Return the [x, y] coordinate for the center point of the cell that contains the specified text.  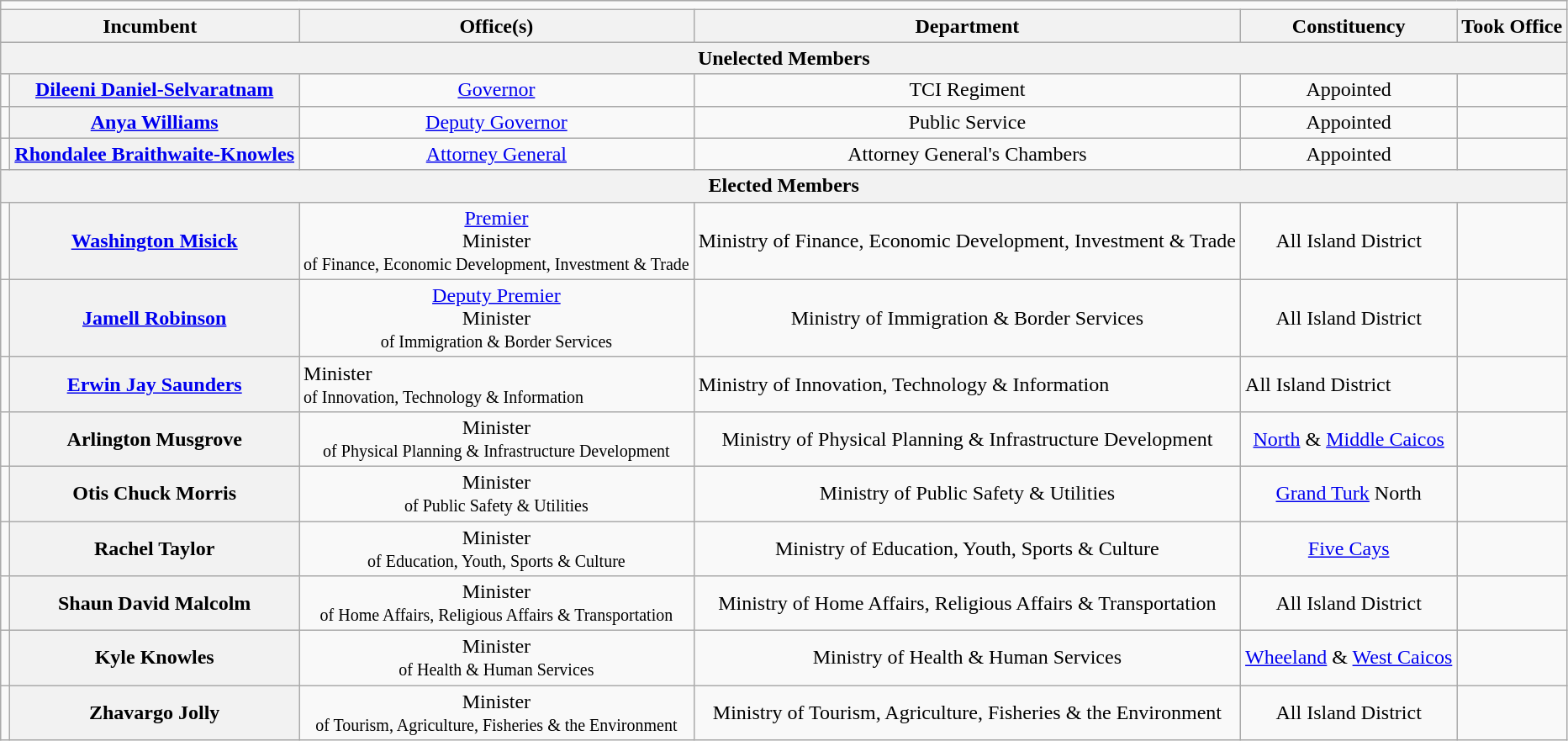
Ministry of Home Affairs, Religious Affairs & Transportation [967, 604]
Ministry of Immigration & Border Services [967, 318]
Ministerof Home Affairs, Religious Affairs & Transportation [497, 604]
Shaun David Malcolm [155, 604]
Deputy Governor [497, 122]
Grand Turk North [1349, 493]
Ministry of Physical Planning & Infrastructure Development [967, 439]
Jamell Robinson [155, 318]
Five Cays [1349, 548]
Ministerof Innovation, Technology & Information [497, 384]
Governor [497, 90]
Department [967, 26]
Rhondalee Braithwaite-Knowles [155, 154]
Ministerof Physical Planning & Infrastructure Development [497, 439]
Ministry of Innovation, Technology & Information [967, 384]
Elected Members [784, 186]
Deputy PremierMinisterof Immigration & Border Services [497, 318]
Ministerof Public Safety & Utilities [497, 493]
Washington Misick [155, 241]
TCI Regiment [967, 90]
Public Service [967, 122]
Ministry of Education, Youth, Sports & Culture [967, 548]
Ministerof Health & Human Services [497, 658]
Dileeni Daniel-Selvaratnam [155, 90]
Constituency [1349, 26]
Otis Chuck Morris [155, 493]
Attorney General's Chambers [967, 154]
Anya Williams [155, 122]
Ministry of Finance, Economic Development, Investment & Trade [967, 241]
Unelected Members [784, 58]
Took Office [1512, 26]
Rachel Taylor [155, 548]
Ministry of Health & Human Services [967, 658]
Ministerof Education, Youth, Sports & Culture [497, 548]
Attorney General [497, 154]
Erwin Jay Saunders [155, 384]
Ministry of Public Safety & Utilities [967, 493]
Ministerof Tourism, Agriculture, Fisheries & the Environment [497, 713]
Kyle Knowles [155, 658]
Office(s) [497, 26]
Wheeland & West Caicos [1349, 658]
PremierMinisterof Finance, Economic Development, Investment & Trade [497, 241]
Arlington Musgrove [155, 439]
Incumbent [150, 26]
Zhavargo Jolly [155, 713]
North & Middle Caicos [1349, 439]
Ministry of Tourism, Agriculture, Fisheries & the Environment [967, 713]
